Pinpoint the cell where the given text exists, returning its [x, y] midpoint coordinate. 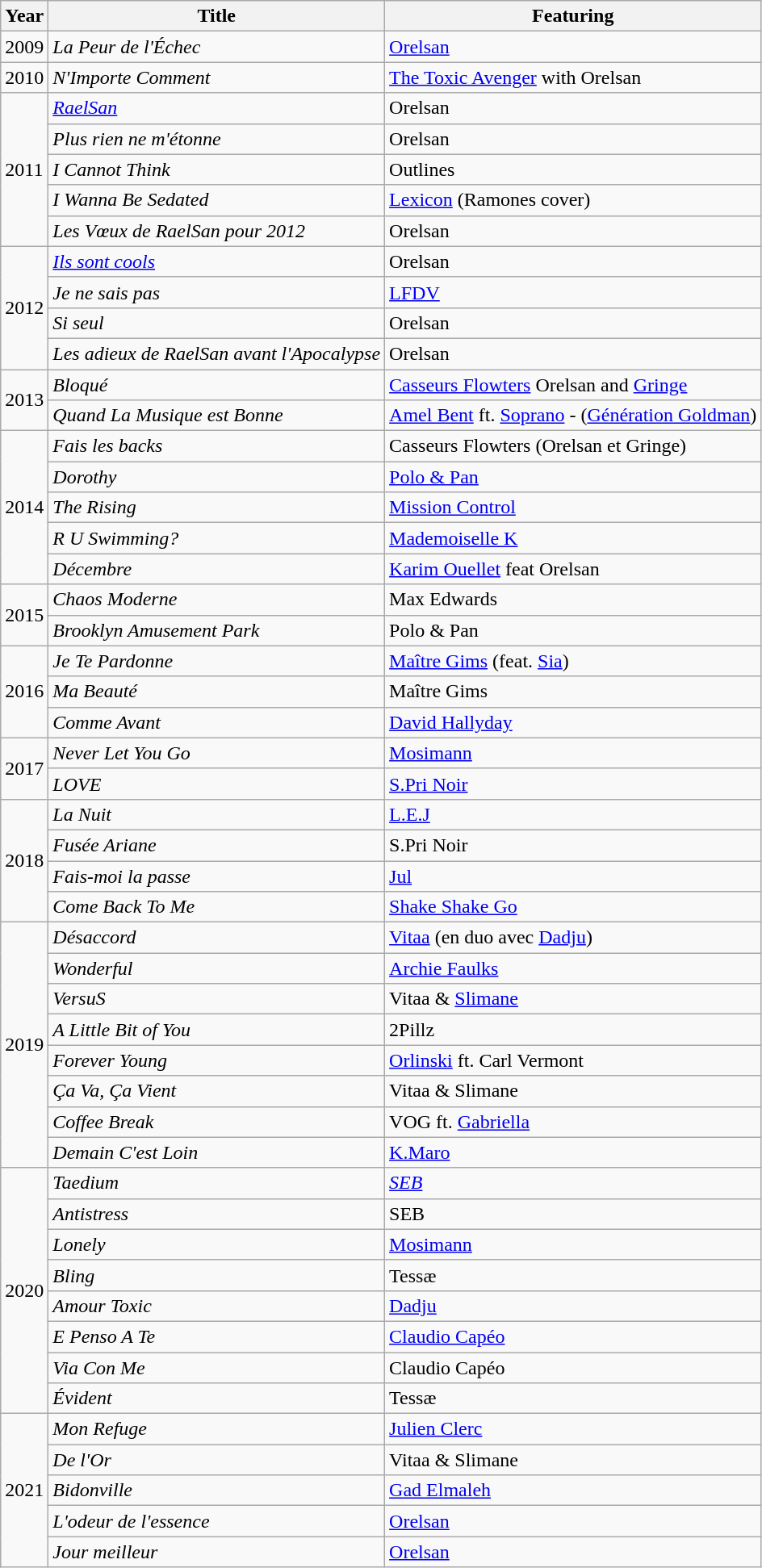
Never Let You Go [216, 753]
Orlinski ft. Carl Vermont [573, 1060]
Shake Shake Go [573, 907]
RaelSan [216, 108]
La Nuit [216, 814]
David Hallyday [573, 722]
I Wanna Be Sedated [216, 200]
Les adieux de RaelSan avant l'Apocalypse [216, 353]
Ils sont cools [216, 261]
Outlines [573, 169]
Featuring [573, 16]
Jul [573, 876]
Via Con Me [216, 1368]
2020 [24, 1290]
Title [216, 16]
LOVE [216, 784]
Lexicon (Ramones cover) [573, 200]
Mon Refuge [216, 1429]
2010 [24, 77]
2014 [24, 508]
Wonderful [216, 968]
2009 [24, 47]
Je Te Pardonne [216, 661]
Si seul [216, 323]
Bloqué [216, 385]
Lonely [216, 1244]
Fusée Ariane [216, 845]
R U Swimming? [216, 538]
Je ne sais pas [216, 292]
Archie Faulks [573, 968]
Dadju [573, 1306]
Year [24, 16]
2019 [24, 1045]
2016 [24, 692]
Chaos Moderne [216, 600]
Évident [216, 1399]
La Peur de l'Échec [216, 47]
Jour meilleur [216, 1552]
Désaccord [216, 938]
N'Importe Comment [216, 77]
L.E.J [573, 814]
Julien Clerc [573, 1429]
2012 [24, 307]
2011 [24, 169]
I Cannot Think [216, 169]
K.Maro [573, 1152]
E Penso A Te [216, 1336]
2018 [24, 860]
Dorothy [216, 477]
Les Vœux de RaelSan pour 2012 [216, 231]
Amel Bent ft. Soprano - (Génération Goldman) [573, 416]
Fais les backs [216, 446]
Mademoiselle K [573, 538]
Bling [216, 1275]
VOG ft. Gabriella [573, 1122]
Mission Control [573, 508]
Comme Avant [216, 722]
A Little Bit of You [216, 1030]
Casseurs Flowters Orelsan and Gringe [573, 385]
Come Back To Me [216, 907]
Gad Elmaleh [573, 1491]
2017 [24, 768]
Bidonville [216, 1491]
2013 [24, 400]
Demain C'est Loin [216, 1152]
De l'Or [216, 1460]
2015 [24, 615]
2021 [24, 1491]
Karim Ouellet feat Orelsan [573, 569]
LFDV [573, 292]
Casseurs Flowters (Orelsan et Gringe) [573, 446]
Maître Gims (feat. Sia) [573, 661]
2Pillz [573, 1030]
Décembre [216, 569]
Maître Gims [573, 692]
Brooklyn Amusement Park [216, 630]
Fais-moi la passe [216, 876]
Ma Beauté [216, 692]
VersuS [216, 999]
Plus rien ne m'étonne [216, 139]
Coffee Break [216, 1122]
The Toxic Avenger with Orelsan [573, 77]
Quand La Musique est Bonne [216, 416]
Antistress [216, 1214]
Taedium [216, 1183]
The Rising [216, 508]
L'odeur de l'essence [216, 1521]
Forever Young [216, 1060]
Max Edwards [573, 600]
Vitaa (en duo avec Dadju) [573, 938]
Amour Toxic [216, 1306]
Ça Va, Ça Vient [216, 1091]
